Return [x, y] of the center of cell containing provided text 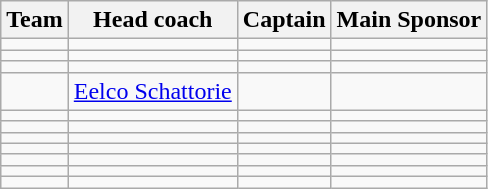
Team [35, 20]
Main Sponsor [409, 20]
Eelco Schattorie [152, 91]
Captain [284, 20]
Head coach [152, 20]
